Pinpoint the cell where the given text exists, returning its [x, y] midpoint coordinate. 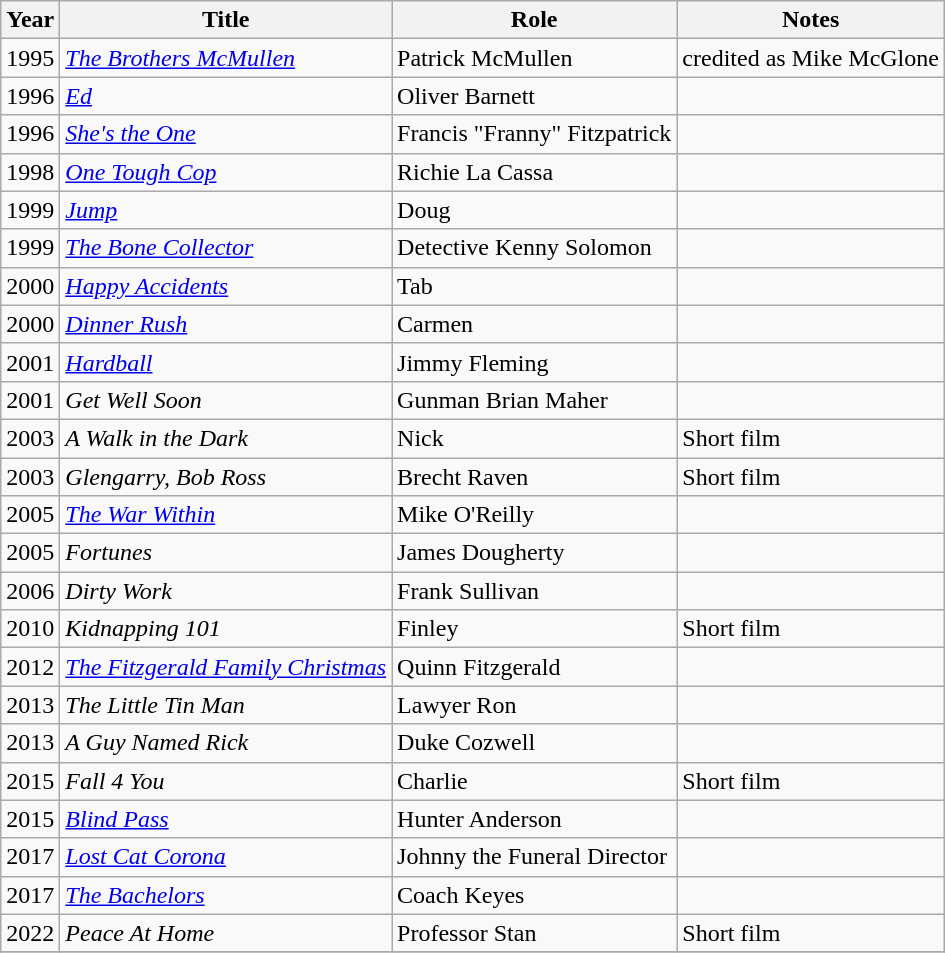
Brecht Raven [534, 477]
Fall 4 You [226, 781]
Ed [226, 96]
Duke Cozwell [534, 743]
Fortunes [226, 553]
Quinn Fitzgerald [534, 667]
Mike O'Reilly [534, 515]
Oliver Barnett [534, 96]
Doug [534, 210]
Professor Stan [534, 933]
A Guy Named Rick [226, 743]
A Walk in the Dark [226, 438]
Jump [226, 210]
Role [534, 20]
1998 [30, 172]
Peace At Home [226, 933]
Nick [534, 438]
2010 [30, 629]
2006 [30, 591]
Get Well Soon [226, 400]
Jimmy Fleming [534, 362]
2012 [30, 667]
credited as Mike McGlone [811, 58]
The Little Tin Man [226, 705]
One Tough Cop [226, 172]
The War Within [226, 515]
Johnny the Funeral Director [534, 857]
The Bachelors [226, 895]
Hardball [226, 362]
Tab [534, 286]
Hunter Anderson [534, 819]
The Fitzgerald Family Christmas [226, 667]
Coach Keyes [534, 895]
Frank Sullivan [534, 591]
2022 [30, 933]
Lost Cat Corona [226, 857]
Kidnapping 101 [226, 629]
Dinner Rush [226, 324]
Blind Pass [226, 819]
Richie La Cassa [534, 172]
Patrick McMullen [534, 58]
Year [30, 20]
Detective Kenny Solomon [534, 248]
Glengarry, Bob Ross [226, 477]
Carmen [534, 324]
Notes [811, 20]
Gunman Brian Maher [534, 400]
James Dougherty [534, 553]
1995 [30, 58]
Finley [534, 629]
She's the One [226, 134]
Lawyer Ron [534, 705]
Happy Accidents [226, 286]
Francis "Franny" Fitzpatrick [534, 134]
Dirty Work [226, 591]
The Brothers McMullen [226, 58]
Charlie [534, 781]
Title [226, 20]
The Bone Collector [226, 248]
